Provide the [X, Y] coordinate of the cell's center where the given text is located.  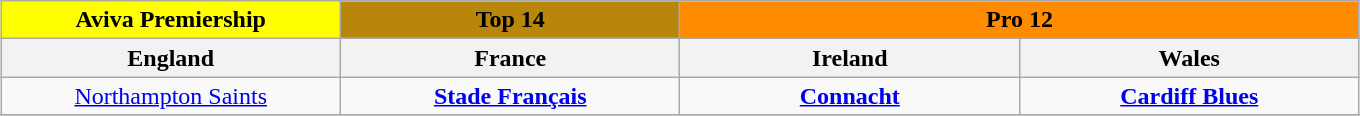
France [510, 58]
Connacht [850, 96]
Northampton Saints [171, 96]
Stade Français [510, 96]
Wales [1189, 58]
Pro 12 [1020, 20]
England [171, 58]
Top 14 [510, 20]
Aviva Premiership [171, 20]
Ireland [850, 58]
Cardiff Blues [1189, 96]
